Determine the (x, y) coordinate at the center of the cell enclosing the given text.  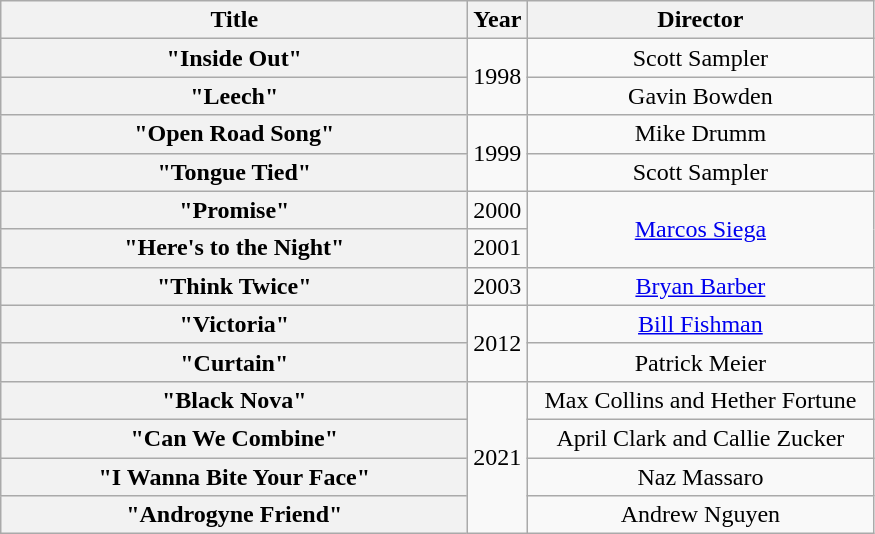
"Black Nova" (234, 400)
Bill Fishman (700, 324)
"Open Road Song" (234, 134)
Marcos Siega (700, 229)
Title (234, 20)
"Inside Out" (234, 58)
"Can We Combine" (234, 438)
"I Wanna Bite Your Face" (234, 477)
"Androgyne Friend" (234, 515)
2012 (498, 343)
2021 (498, 457)
Director (700, 20)
"Leech" (234, 96)
2001 (498, 248)
"Promise" (234, 210)
Andrew Nguyen (700, 515)
2000 (498, 210)
Patrick Meier (700, 362)
"Think Twice" (234, 286)
Mike Drumm (700, 134)
"Curtain" (234, 362)
1998 (498, 77)
"Tongue Tied" (234, 172)
Naz Massaro (700, 477)
"Victoria" (234, 324)
Gavin Bowden (700, 96)
Year (498, 20)
April Clark and Callie Zucker (700, 438)
1999 (498, 153)
Max Collins and Hether Fortune (700, 400)
2003 (498, 286)
Bryan Barber (700, 286)
"Here's to the Night" (234, 248)
